Determine the [x, y] coordinate at the center of the cell enclosing the given text.  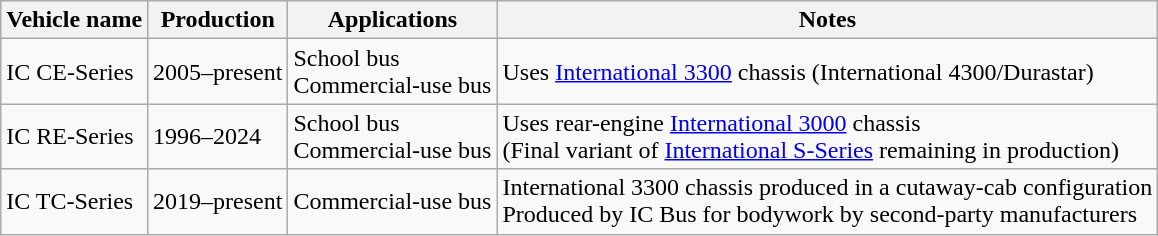
IC TC-Series [74, 202]
Uses International 3300 chassis (International 4300/Durastar) [828, 72]
1996–2024 [218, 136]
Uses rear-engine International 3000 chassis(Final variant of International S-Series remaining in production) [828, 136]
Applications [392, 20]
Commercial-use bus [392, 202]
Notes [828, 20]
International 3300 chassis produced in a cutaway-cab configurationProduced by IC Bus for bodywork by second-party manufacturers [828, 202]
IC CE-Series [74, 72]
2019–present [218, 202]
IC RE-Series [74, 136]
2005–present [218, 72]
Production [218, 20]
Vehicle name [74, 20]
